Identify which cell holds the provided text, then report its [X, Y] central coordinate. 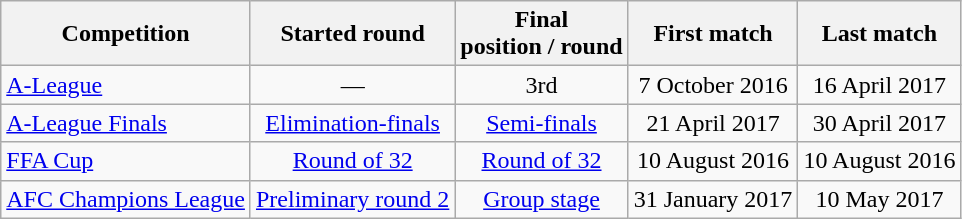
Preliminary round 2 [352, 199]
FFA Cup [126, 161]
AFC Champions League [126, 199]
Final position / round [542, 34]
Started round [352, 34]
Semi-finals [542, 123]
31 January 2017 [713, 199]
Elimination-finals [352, 123]
Competition [126, 34]
First match [713, 34]
3rd [542, 85]
30 April 2017 [880, 123]
— [352, 85]
Last match [880, 34]
21 April 2017 [713, 123]
Group stage [542, 199]
A-League [126, 85]
7 October 2016 [713, 85]
A-League Finals [126, 123]
10 May 2017 [880, 199]
16 April 2017 [880, 85]
